Detect which cell encompasses the target text, then output its [X, Y] center coordinate. 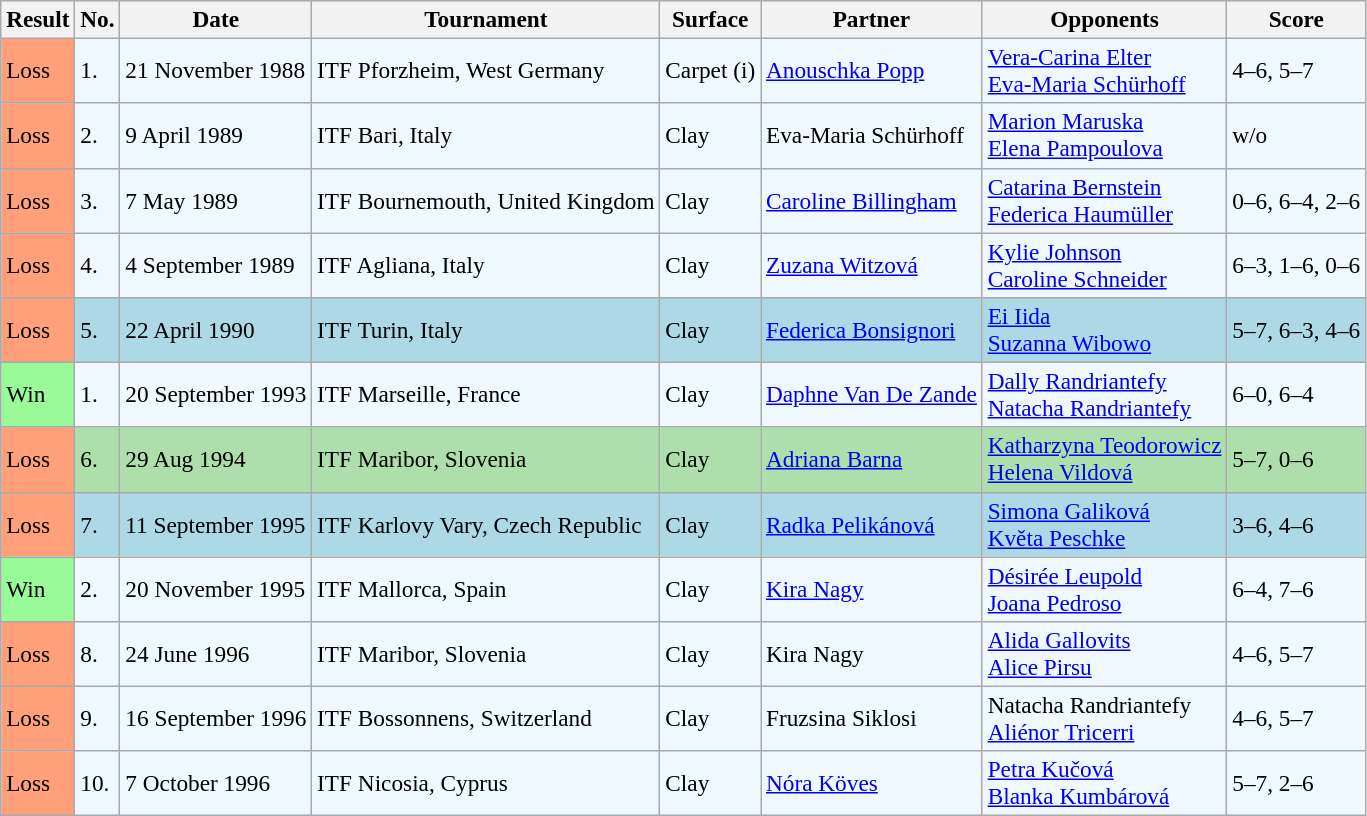
Simona Galiková Květa Peschke [1104, 524]
Tournament [486, 19]
5–7, 0–6 [1296, 460]
Vera-Carina Elter Eva-Maria Schürhoff [1104, 70]
5–7, 6–3, 4–6 [1296, 330]
ITF Pforzheim, West Germany [486, 70]
Opponents [1104, 19]
7 May 1989 [216, 200]
9. [98, 718]
ITF Karlovy Vary, Czech Republic [486, 524]
Anouschka Popp [872, 70]
7 October 1996 [216, 784]
Katharzyna Teodorowicz Helena Vildová [1104, 460]
Désirée Leupold Joana Pedroso [1104, 588]
11 September 1995 [216, 524]
20 September 1993 [216, 394]
ITF Nicosia, Cyprus [486, 784]
Partner [872, 19]
ITF Bari, Italy [486, 136]
29 Aug 1994 [216, 460]
6–4, 7–6 [1296, 588]
Result [38, 19]
ITF Marseille, France [486, 394]
Natacha Randriantefy Aliénor Tricerri [1104, 718]
ITF Bournemouth, United Kingdom [486, 200]
21 November 1988 [216, 70]
9 April 1989 [216, 136]
Catarina Bernstein Federica Haumüller [1104, 200]
5. [98, 330]
6–3, 1–6, 0–6 [1296, 264]
Nóra Köves [872, 784]
w/o [1296, 136]
Zuzana Witzová [872, 264]
Radka Pelikánová [872, 524]
3. [98, 200]
4. [98, 264]
6. [98, 460]
No. [98, 19]
24 June 1996 [216, 654]
Fruzsina Siklosi [872, 718]
Score [1296, 19]
Ei Iida Suzanna Wibowo [1104, 330]
Daphne Van De Zande [872, 394]
16 September 1996 [216, 718]
Federica Bonsignori [872, 330]
4 September 1989 [216, 264]
Carpet (i) [710, 70]
22 April 1990 [216, 330]
3–6, 4–6 [1296, 524]
Marion Maruska Elena Pampoulova [1104, 136]
Kylie Johnson Caroline Schneider [1104, 264]
ITF Bossonnens, Switzerland [486, 718]
5–7, 2–6 [1296, 784]
ITF Mallorca, Spain [486, 588]
Petra Kučová Blanka Kumbárová [1104, 784]
Eva-Maria Schürhoff [872, 136]
8. [98, 654]
Caroline Billingham [872, 200]
Surface [710, 19]
Alida Gallovits Alice Pirsu [1104, 654]
ITF Turin, Italy [486, 330]
0–6, 6–4, 2–6 [1296, 200]
ITF Agliana, Italy [486, 264]
7. [98, 524]
20 November 1995 [216, 588]
6–0, 6–4 [1296, 394]
Adriana Barna [872, 460]
Dally Randriantefy Natacha Randriantefy [1104, 394]
Date [216, 19]
10. [98, 784]
